Return (X, Y) of the center of cell containing provided text 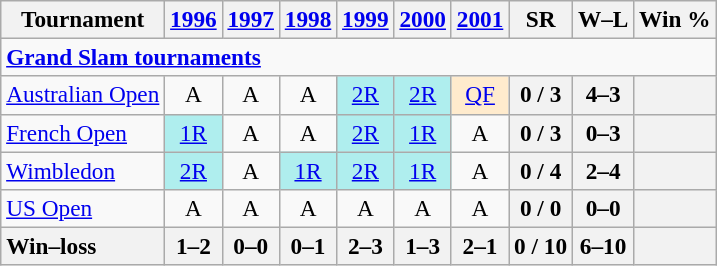
Tournament (83, 19)
0 / 0 (541, 208)
0–1 (308, 246)
6–10 (602, 246)
French Open (83, 133)
2–3 (366, 246)
QF (480, 95)
2000 (422, 19)
1997 (250, 19)
Grand Slam tournaments (358, 57)
W–L (602, 19)
Win % (675, 19)
Wimbledon (83, 170)
2001 (480, 19)
4–3 (602, 95)
0–3 (602, 133)
2–4 (602, 170)
2–1 (480, 246)
1–2 (194, 246)
1–3 (422, 246)
SR (541, 19)
1999 (366, 19)
0 / 4 (541, 170)
Australian Open (83, 95)
US Open (83, 208)
0 / 10 (541, 246)
1998 (308, 19)
Win–loss (83, 246)
1996 (194, 19)
